Detect which cell encompasses the target text, then output its [x, y] center coordinate. 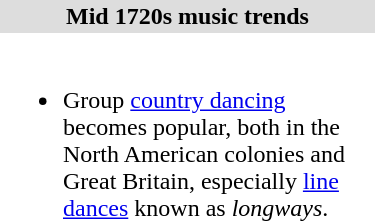
Mid 1720s music trends [188, 16]
